Search for the cell housing the specified text and yield its [x, y] center coordinate. 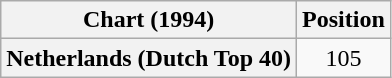
105 [344, 58]
Position [344, 20]
Chart (1994) [149, 20]
Netherlands (Dutch Top 40) [149, 58]
